For the text-containing cell, return its midpoint in [x, y] coordinate format. 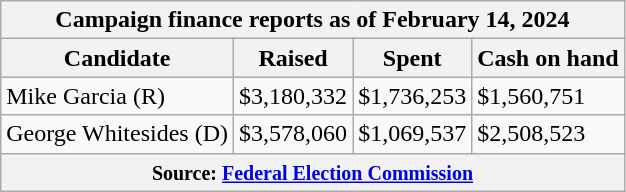
$3,578,060 [294, 134]
$1,736,253 [412, 96]
$1,069,537 [412, 134]
Raised [294, 58]
Mike Garcia (R) [118, 96]
Cash on hand [548, 58]
George Whitesides (D) [118, 134]
Candidate [118, 58]
$3,180,332 [294, 96]
Spent [412, 58]
Campaign finance reports as of February 14, 2024 [312, 20]
$2,508,523 [548, 134]
Source: Federal Election Commission [312, 172]
$1,560,751 [548, 96]
